Identify which cell holds the provided text, then report its (X, Y) central coordinate. 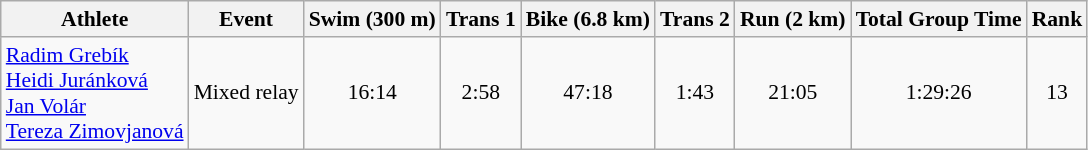
1:43 (695, 93)
Trans 1 (481, 19)
Mixed relay (246, 93)
Swim (300 m) (372, 19)
Athlete (95, 19)
47:18 (588, 93)
Total Group Time (939, 19)
21:05 (793, 93)
2:58 (481, 93)
13 (1058, 93)
1:29:26 (939, 93)
16:14 (372, 93)
Event (246, 19)
Bike (6.8 km) (588, 19)
Trans 2 (695, 19)
Run (2 km) (793, 19)
Rank (1058, 19)
Radim GrebíkHeidi JuránkováJan VolárTereza Zimovjanová (95, 93)
